Determine the [X, Y] coordinate at the center of the cell enclosing the given text.  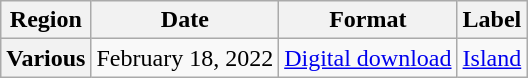
Island [492, 58]
February 18, 2022 [185, 58]
Format [368, 20]
Label [492, 20]
Digital download [368, 58]
Various [46, 58]
Date [185, 20]
Region [46, 20]
